Extract the [x, y] coordinate from the center of the cell holding the provided text.  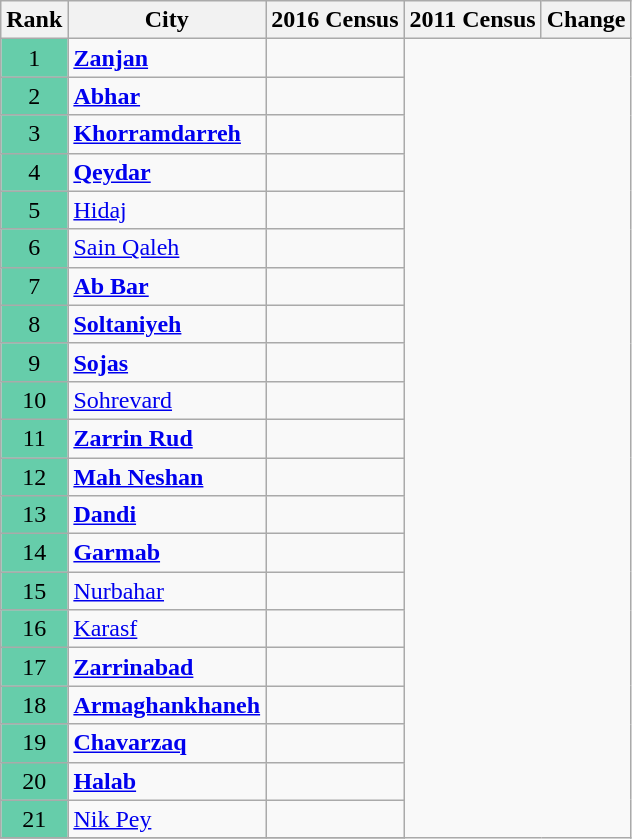
2016 Census [335, 20]
19 [34, 743]
Mah Neshan [167, 477]
Zarrin Rud [167, 438]
Dandi [167, 515]
17 [34, 667]
City [167, 20]
Zarrinabad [167, 667]
Nurbahar [167, 591]
Sain Qaleh [167, 248]
Armaghankhaneh [167, 705]
2011 Census [472, 20]
Khorramdarreh [167, 134]
Garmab [167, 553]
Qeydar [167, 172]
1 [34, 58]
7 [34, 286]
Zanjan [167, 58]
9 [34, 362]
8 [34, 324]
5 [34, 210]
16 [34, 629]
Halab [167, 781]
Sojas [167, 362]
18 [34, 705]
4 [34, 172]
Ab Bar [167, 286]
Soltaniyeh [167, 324]
14 [34, 553]
15 [34, 591]
Chavarzaq [167, 743]
10 [34, 400]
21 [34, 819]
2 [34, 96]
Rank [34, 20]
Abhar [167, 96]
Karasf [167, 629]
Sohrevard [167, 400]
13 [34, 515]
20 [34, 781]
6 [34, 248]
Change [586, 20]
12 [34, 477]
11 [34, 438]
3 [34, 134]
Hidaj [167, 210]
Nik Pey [167, 819]
